Return the [X, Y] coordinate for the center point of the cell that contains the specified text.  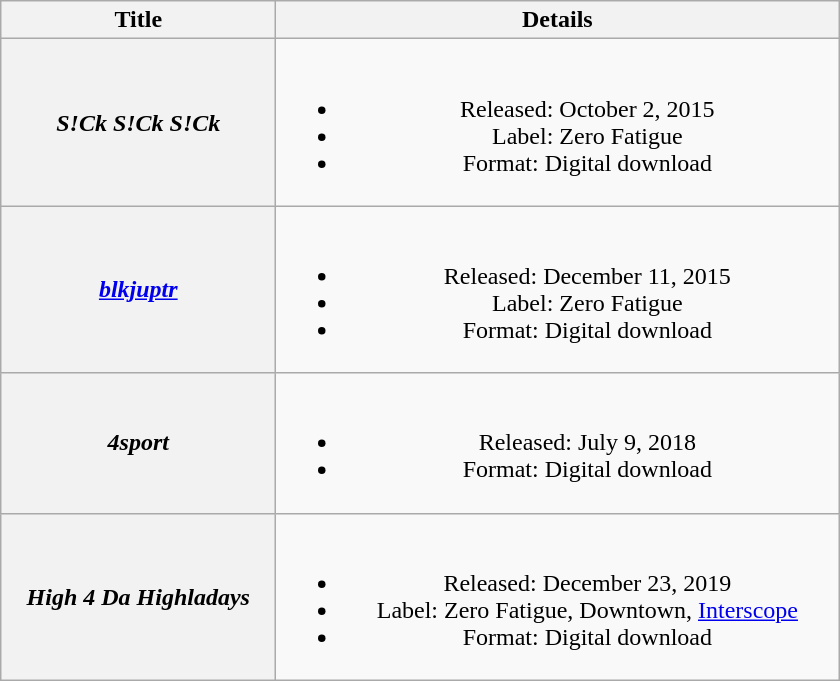
Title [138, 20]
Released: December 11, 2015Label: Zero FatigueFormat: Digital download [558, 290]
blkjuptr [138, 290]
High 4 Da Highladays [138, 596]
S!Ck S!Ck S!Ck [138, 122]
4sport [138, 443]
Released: July 9, 2018Format: Digital download [558, 443]
Released: October 2, 2015Label: Zero FatigueFormat: Digital download [558, 122]
Released: December 23, 2019Label: Zero Fatigue, Downtown, InterscopeFormat: Digital download [558, 596]
Details [558, 20]
